Identify which cell holds the provided text, then report its (X, Y) central coordinate. 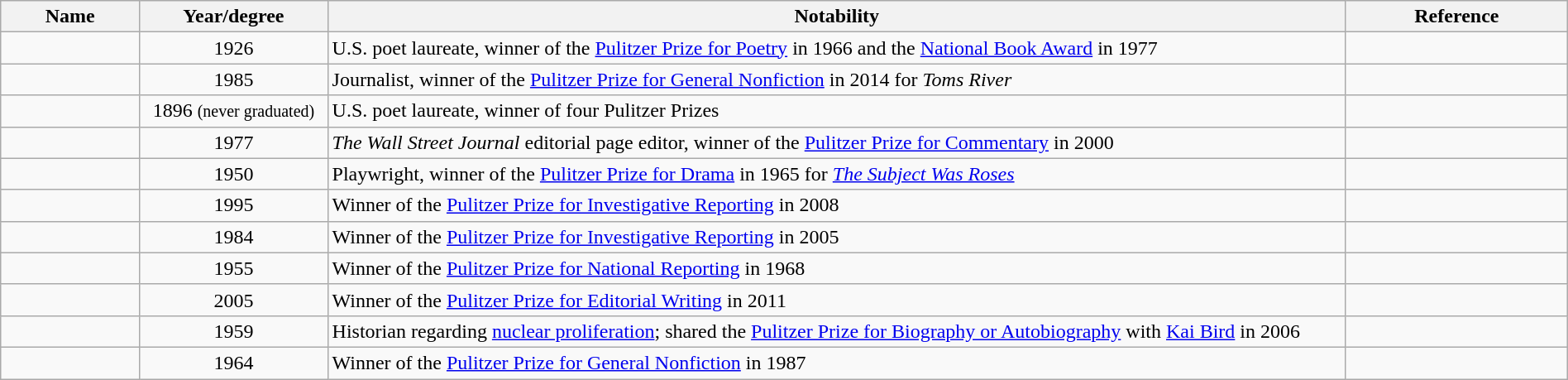
1964 (233, 363)
Name (70, 17)
Winner of the Pulitzer Prize for Editorial Writing in 2011 (837, 300)
1950 (233, 174)
1995 (233, 205)
1984 (233, 237)
1977 (233, 142)
Winner of the Pulitzer Prize for National Reporting in 1968 (837, 268)
Winner of the Pulitzer Prize for Investigative Reporting in 2005 (837, 237)
1985 (233, 79)
1959 (233, 331)
Journalist, winner of the Pulitzer Prize for General Nonfiction in 2014 for Toms River (837, 79)
Historian regarding nuclear proliferation; shared the Pulitzer Prize for Biography or Autobiography with Kai Bird in 2006 (837, 331)
Year/degree (233, 17)
Winner of the Pulitzer Prize for General Nonfiction in 1987 (837, 363)
The Wall Street Journal editorial page editor, winner of the Pulitzer Prize for Commentary in 2000 (837, 142)
Notability (837, 17)
U.S. poet laureate, winner of the Pulitzer Prize for Poetry in 1966 and the National Book Award in 1977 (837, 48)
1955 (233, 268)
2005 (233, 300)
U.S. poet laureate, winner of four Pulitzer Prizes (837, 111)
Playwright, winner of the Pulitzer Prize for Drama in 1965 for The Subject Was Roses (837, 174)
Winner of the Pulitzer Prize for Investigative Reporting in 2008 (837, 205)
Reference (1456, 17)
1896 (never graduated) (233, 111)
1926 (233, 48)
